Return (X, Y) of the center of cell containing provided text 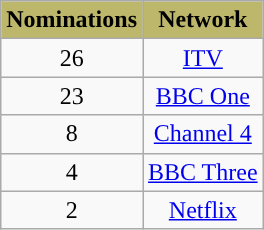
ITV (202, 58)
Network (202, 20)
BBC One (202, 96)
26 (72, 58)
4 (72, 172)
Channel 4 (202, 134)
8 (72, 134)
Nominations (72, 20)
BBC Three (202, 172)
23 (72, 96)
Netflix (202, 210)
2 (72, 210)
